Identify which cell holds the provided text, then report its (X, Y) central coordinate. 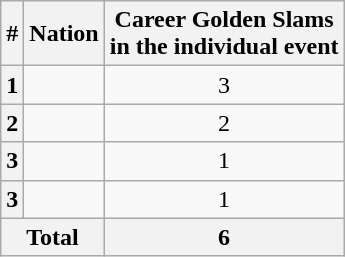
# (12, 34)
Career Golden Slamsin the individual event (224, 34)
Nation (64, 34)
Total (52, 237)
6 (224, 237)
